For the text-containing cell, return its midpoint in [X, Y] coordinate format. 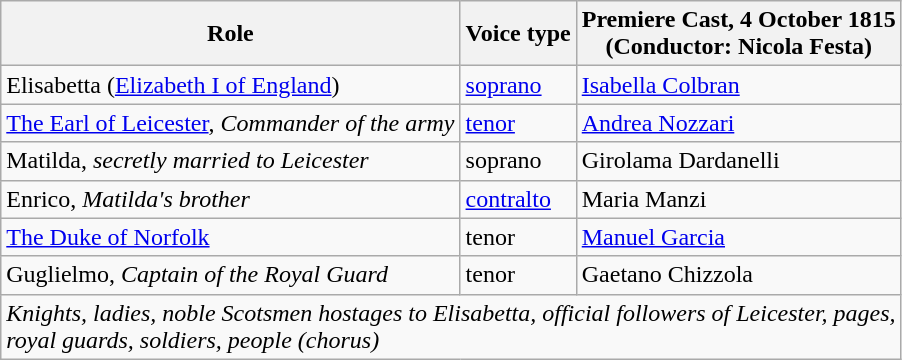
Matilda, secretly married to Leicester [230, 161]
Girolama Dardanelli [738, 161]
Elisabetta (Elizabeth I of England) [230, 85]
The Duke of Norfolk [230, 237]
Enrico, Matilda's brother [230, 199]
Guglielmo, Captain of the Royal Guard [230, 275]
Isabella Colbran [738, 85]
The Earl of Leicester, Commander of the army [230, 123]
Voice type [518, 34]
Premiere Cast, 4 October 1815(Conductor: Nicola Festa) [738, 34]
Maria Manzi [738, 199]
Role [230, 34]
contralto [518, 199]
Andrea Nozzari [738, 123]
Knights, ladies, noble Scotsmen hostages to Elisabetta, official followers of Leicester, pages, royal guards, soldiers, people (chorus) [451, 326]
Manuel Garcia [738, 237]
Gaetano Chizzola [738, 275]
